For the text-containing cell, return its midpoint in (X, Y) coordinate format. 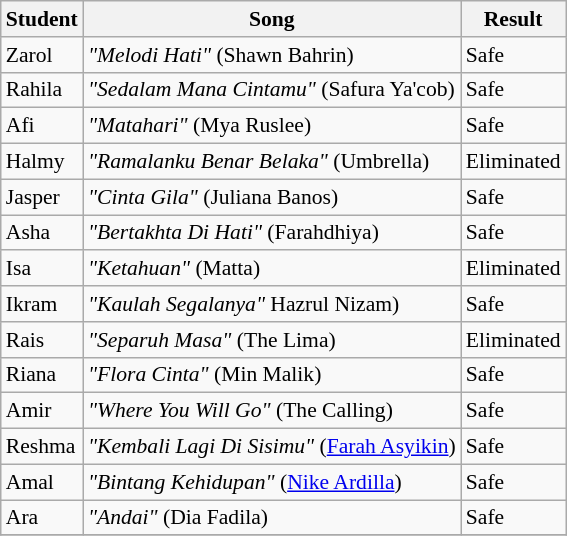
Isa (42, 269)
"Ketahuan" (Matta) (272, 269)
Rahila (42, 90)
"Flora Cinta" (Min Malik) (272, 375)
Reshma (42, 447)
Amal (42, 482)
Ara (42, 518)
Jasper (42, 197)
Amir (42, 411)
Song (272, 19)
"Melodi Hati" (Shawn Bahrin) (272, 55)
"Andai" (Dia Fadila) (272, 518)
Student (42, 19)
"Cinta Gila" (Juliana Banos) (272, 197)
"Bintang Kehidupan" (Nike Ardilla) (272, 482)
Rais (42, 340)
Ikram (42, 304)
Halmy (42, 162)
"Matahari" (Mya Ruslee) (272, 126)
Afi (42, 126)
Riana (42, 375)
Asha (42, 233)
"Sedalam Mana Cintamu" (Safura Ya'cob) (272, 90)
"Separuh Masa" (The Lima) (272, 340)
"Kaulah Segalanya" Hazrul Nizam) (272, 304)
"Where You Will Go" (The Calling) (272, 411)
Result (514, 19)
"Bertakhta Di Hati" (Farahdhiya) (272, 233)
"Kembali Lagi Di Sisimu" (Farah Asyikin) (272, 447)
"Ramalanku Benar Belaka" (Umbrella) (272, 162)
Zarol (42, 55)
